For the text-containing cell, return its midpoint in [X, Y] coordinate format. 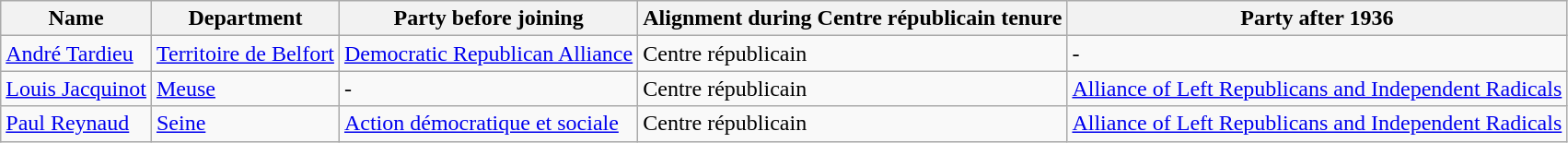
Seine [245, 124]
Alignment during Centre républicain tenure [853, 18]
Democratic Republican Alliance [488, 54]
Territoire de Belfort [245, 54]
Louis Jacquinot [76, 89]
Paul Reynaud [76, 124]
Name [76, 18]
Party after 1936 [1317, 18]
Action démocratique et sociale [488, 124]
Department [245, 18]
André Tardieu [76, 54]
Party before joining [488, 18]
Meuse [245, 89]
